Scan for the cell matching the given text and deliver its (X, Y) coordinate at center. 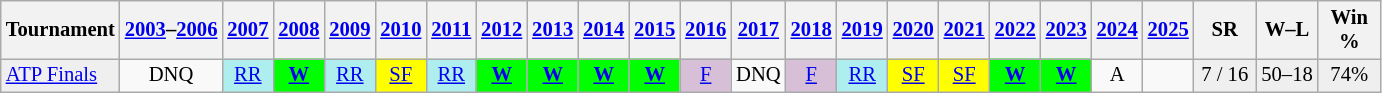
74% (1349, 75)
A (1118, 75)
SR (1225, 29)
2018 (812, 29)
2020 (914, 29)
2009 (350, 29)
2015 (654, 29)
2010 (400, 29)
2022 (1016, 29)
2008 (298, 29)
2021 (964, 29)
50–18 (1287, 75)
Tournament (60, 29)
2019 (862, 29)
ATP Finals (60, 75)
2011 (451, 29)
7 / 16 (1225, 75)
2016 (706, 29)
2023 (1066, 29)
2007 (248, 29)
2025 (1168, 29)
2017 (758, 29)
2013 (552, 29)
2014 (604, 29)
2012 (502, 29)
2003–2006 (172, 29)
Win % (1349, 29)
2024 (1118, 29)
W–L (1287, 29)
